Identify which cell holds the provided text, then report its (x, y) central coordinate. 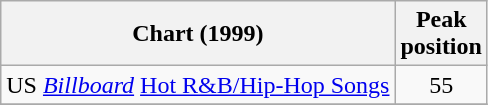
55 (441, 85)
Chart (1999) (198, 34)
Peakposition (441, 34)
US Billboard Hot R&B/Hip-Hop Songs (198, 85)
